Provide the [x, y] coordinate of the cell's center where the given text is located.  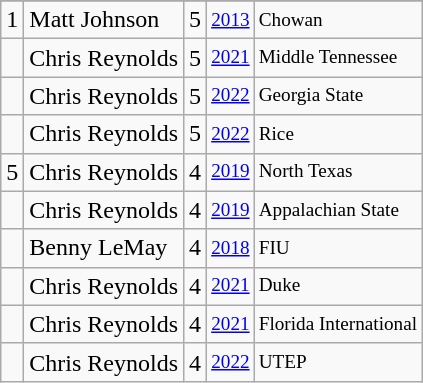
1 [12, 20]
2018 [231, 248]
2013 [231, 20]
FIU [338, 248]
Georgia State [338, 96]
Chowan [338, 20]
North Texas [338, 172]
Duke [338, 286]
Matt Johnson [104, 20]
Florida International [338, 324]
Rice [338, 134]
Benny LeMay [104, 248]
Middle Tennessee [338, 58]
UTEP [338, 362]
Appalachian State [338, 210]
